Output the [x, y] coordinate of the center of the cell containing the given text.  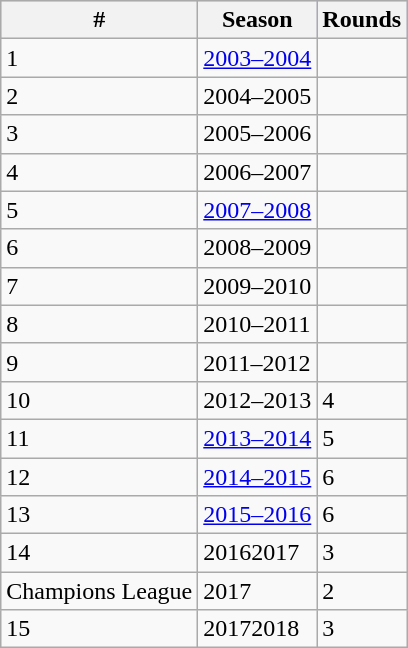
2013–2014 [258, 438]
2005–2006 [258, 134]
20172018 [258, 629]
2008–2009 [258, 248]
Champions League [100, 591]
2015–2016 [258, 515]
Season [258, 20]
2003–2004 [258, 58]
2007–2008 [258, 210]
12 [100, 477]
15 [100, 629]
2010–2011 [258, 324]
9 [100, 362]
2012–2013 [258, 400]
2009–2010 [258, 286]
2006–2007 [258, 172]
Rounds [362, 20]
2014–2015 [258, 477]
13 [100, 515]
10 [100, 400]
# [100, 20]
1 [100, 58]
2011–2012 [258, 362]
8 [100, 324]
7 [100, 286]
2017 [258, 591]
2004–2005 [258, 96]
14 [100, 553]
11 [100, 438]
20162017 [258, 553]
